Find where the given text appears and provide that cell's center as [x, y] coordinate. 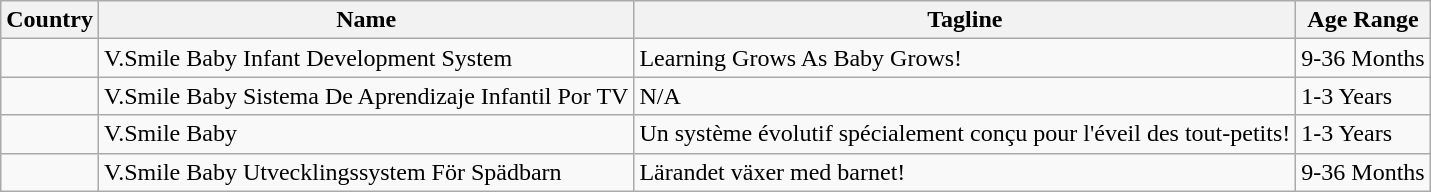
Un système évolutif spécialement conçu pour l'éveil des tout-petits! [965, 134]
V.Smile Baby [366, 134]
Lärandet växer med barnet! [965, 172]
Learning Grows As Baby Grows! [965, 58]
V.Smile Baby Infant Development System [366, 58]
Country [50, 20]
Name [366, 20]
N/A [965, 96]
Age Range [1363, 20]
V.Smile Baby Sistema De Aprendizaje Infantil Por TV [366, 96]
V.Smile Baby Utvecklingssystem För Spädbarn [366, 172]
Tagline [965, 20]
